Return [x, y] of the center of cell containing provided text 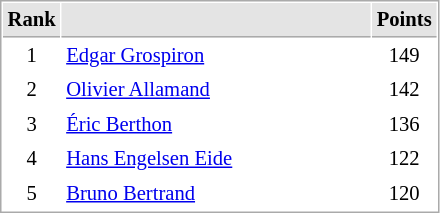
2 [32, 90]
122 [404, 158]
Edgar Grospiron [216, 56]
Olivier Allamand [216, 90]
5 [32, 194]
142 [404, 90]
149 [404, 56]
3 [32, 124]
4 [32, 158]
Éric Berthon [216, 124]
136 [404, 124]
1 [32, 56]
Points [404, 20]
Rank [32, 20]
Bruno Bertrand [216, 194]
Hans Engelsen Eide [216, 158]
120 [404, 194]
